Scan for the cell matching the given text and deliver its (X, Y) coordinate at center. 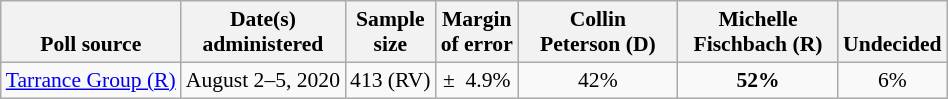
MichelleFischbach (R) (758, 32)
6% (892, 80)
52% (758, 80)
± 4.9% (477, 80)
Date(s)administered (263, 32)
August 2–5, 2020 (263, 80)
Poll source (91, 32)
CollinPeterson (D) (598, 32)
413 (RV) (390, 80)
Samplesize (390, 32)
Undecided (892, 32)
Tarrance Group (R) (91, 80)
42% (598, 80)
Marginof error (477, 32)
